Determine the (X, Y) coordinate at the center of the cell enclosing the given text.  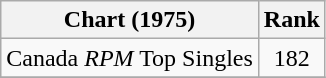
Rank (292, 20)
Canada RPM Top Singles (130, 58)
Chart (1975) (130, 20)
182 (292, 58)
